Pinpoint the cell where the given text exists, returning its (x, y) midpoint coordinate. 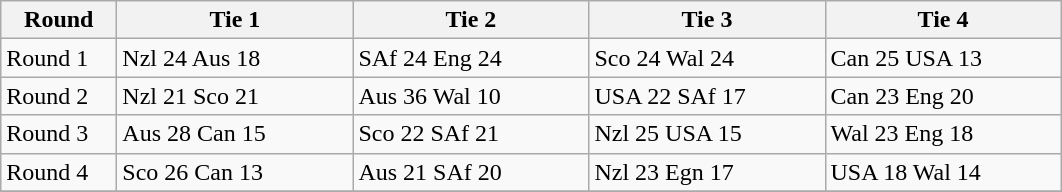
SAf 24 Eng 24 (471, 58)
Tie 4 (943, 20)
Tie 1 (235, 20)
Round (59, 20)
Round 4 (59, 172)
USA 18 Wal 14 (943, 172)
Wal 23 Eng 18 (943, 134)
Sco 22 SAf 21 (471, 134)
Round 2 (59, 96)
Nzl 24 Aus 18 (235, 58)
Round 3 (59, 134)
Tie 3 (707, 20)
Nzl 21 Sco 21 (235, 96)
Round 1 (59, 58)
USA 22 SAf 17 (707, 96)
Nzl 23 Egn 17 (707, 172)
Aus 28 Can 15 (235, 134)
Aus 36 Wal 10 (471, 96)
Tie 2 (471, 20)
Nzl 25 USA 15 (707, 134)
Can 25 USA 13 (943, 58)
Aus 21 SAf 20 (471, 172)
Can 23 Eng 20 (943, 96)
Sco 24 Wal 24 (707, 58)
Sco 26 Can 13 (235, 172)
